From the cell containing the given text, extract its center point as [X, Y] coordinate. 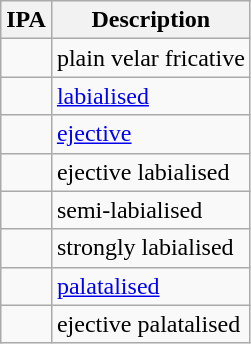
ejective palatalised [150, 324]
ejective [150, 134]
Description [150, 20]
strongly labialised [150, 248]
labialised [150, 96]
palatalised [150, 286]
ejective labialised [150, 172]
plain velar fricative [150, 58]
semi-labialised [150, 210]
IPA [26, 20]
